Return [X, Y] of the center of cell containing provided text 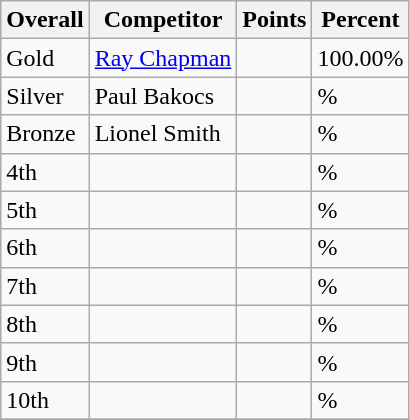
9th [45, 362]
10th [45, 400]
7th [45, 286]
8th [45, 324]
Paul Bakocs [163, 96]
Lionel Smith [163, 134]
Ray Chapman [163, 58]
5th [45, 210]
4th [45, 172]
Gold [45, 58]
Bronze [45, 134]
6th [45, 248]
Competitor [163, 20]
Silver [45, 96]
Overall [45, 20]
Percent [360, 20]
100.00% [360, 58]
Points [274, 20]
